Provide the (X, Y) coordinate of the cell's center where the given text is located.  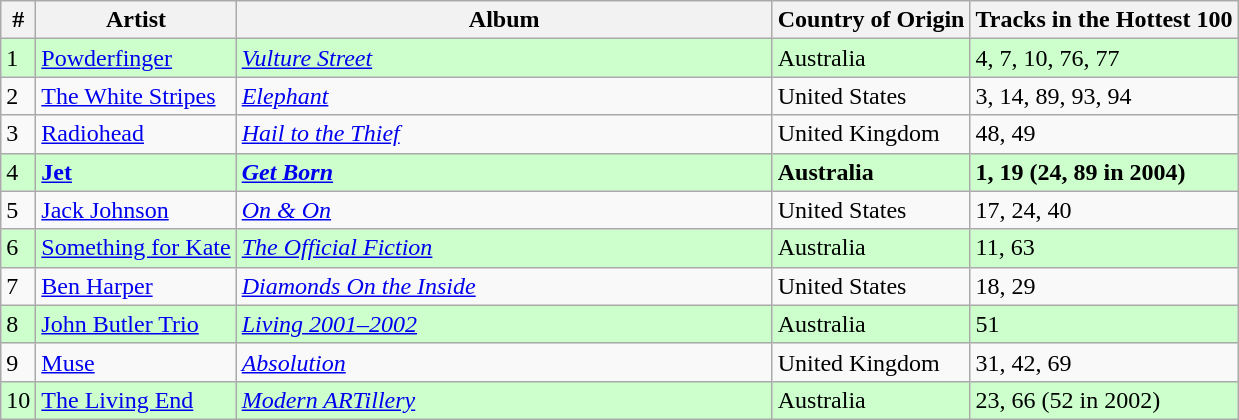
4 (18, 172)
Get Born (504, 172)
Elephant (504, 96)
18, 29 (1104, 286)
51 (1104, 324)
Absolution (504, 362)
3, 14, 89, 93, 94 (1104, 96)
Jet (136, 172)
The White Stripes (136, 96)
Living 2001–2002 (504, 324)
Vulture Street (504, 58)
2 (18, 96)
11, 63 (1104, 248)
1, 19 (24, 89 in 2004) (1104, 172)
3 (18, 134)
Powderfinger (136, 58)
On & On (504, 210)
48, 49 (1104, 134)
Something for Kate (136, 248)
7 (18, 286)
Hail to the Thief (504, 134)
# (18, 20)
Artist (136, 20)
23, 66 (52 in 2002) (1104, 400)
John Butler Trio (136, 324)
10 (18, 400)
Album (504, 20)
Jack Johnson (136, 210)
9 (18, 362)
The Official Fiction (504, 248)
Ben Harper (136, 286)
17, 24, 40 (1104, 210)
Modern ARTillery (504, 400)
Diamonds On the Inside (504, 286)
1 (18, 58)
Tracks in the Hottest 100 (1104, 20)
4, 7, 10, 76, 77 (1104, 58)
Muse (136, 362)
5 (18, 210)
Radiohead (136, 134)
6 (18, 248)
8 (18, 324)
The Living End (136, 400)
31, 42, 69 (1104, 362)
Country of Origin (871, 20)
